For the text-containing cell, return its midpoint in [X, Y] coordinate format. 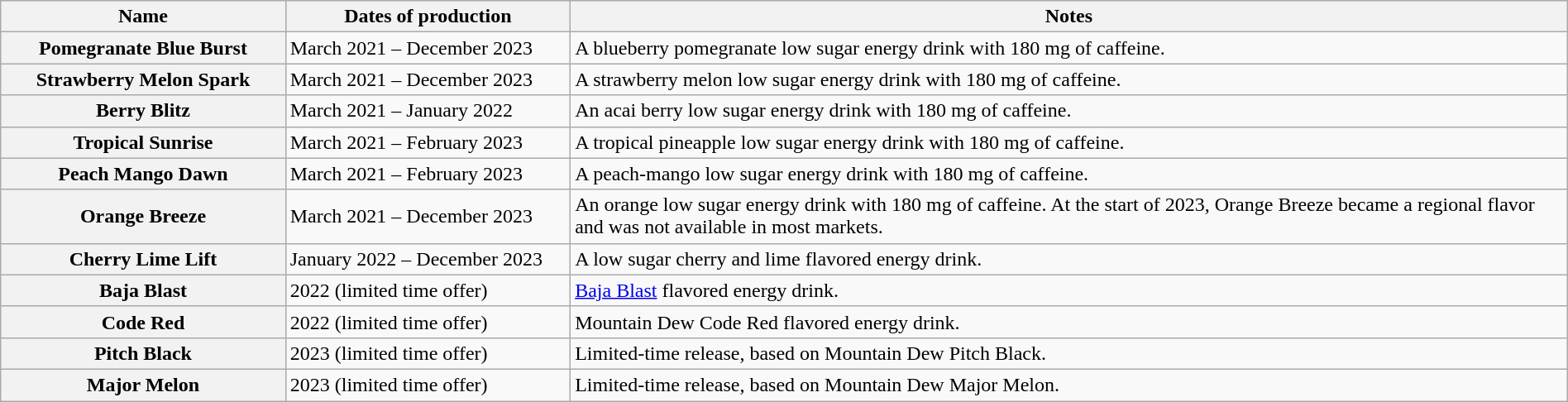
Pomegranate Blue Burst [143, 48]
An acai berry low sugar energy drink with 180 mg of caffeine. [1069, 111]
A blueberry pomegranate low sugar energy drink with 180 mg of caffeine. [1069, 48]
Baja Blast flavored energy drink. [1069, 290]
Limited-time release, based on Mountain Dew Major Melon. [1069, 385]
Orange Breeze [143, 217]
A peach-mango low sugar energy drink with 180 mg of caffeine. [1069, 174]
Notes [1069, 17]
Mountain Dew Code Red flavored energy drink. [1069, 322]
Baja Blast [143, 290]
A tropical pineapple low sugar energy drink with 180 mg of caffeine. [1069, 142]
Name [143, 17]
Limited-time release, based on Mountain Dew Pitch Black. [1069, 353]
Major Melon [143, 385]
Dates of production [428, 17]
Strawberry Melon Spark [143, 79]
Tropical Sunrise [143, 142]
January 2022 – December 2023 [428, 259]
Peach Mango Dawn [143, 174]
A low sugar cherry and lime flavored energy drink. [1069, 259]
March 2021 – January 2022 [428, 111]
Code Red [143, 322]
Pitch Black [143, 353]
Cherry Lime Lift [143, 259]
A strawberry melon low sugar energy drink with 180 mg of caffeine. [1069, 79]
Berry Blitz [143, 111]
